Provide the (x, y) coordinate of the cell's center where the given text is located.  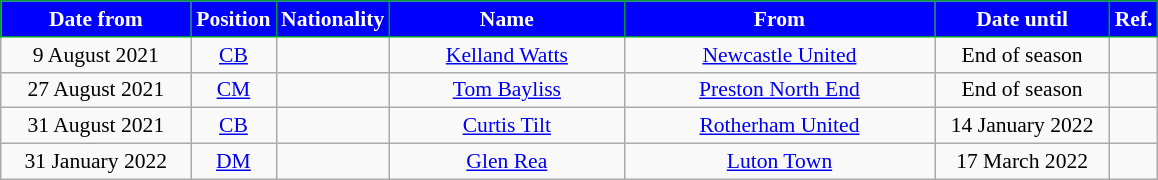
9 August 2021 (96, 55)
31 January 2022 (96, 162)
Position (234, 19)
Preston North End (779, 90)
Kelland Watts (506, 55)
27 August 2021 (96, 90)
Rotherham United (779, 126)
From (779, 19)
17 March 2022 (1022, 162)
Glen Rea (506, 162)
Nationality (332, 19)
Name (506, 19)
Newcastle United (779, 55)
CM (234, 90)
Curtis Tilt (506, 126)
Date until (1022, 19)
Ref. (1134, 19)
31 August 2021 (96, 126)
Tom Bayliss (506, 90)
14 January 2022 (1022, 126)
Luton Town (779, 162)
Date from (96, 19)
DM (234, 162)
